Find where the given text appears and provide that cell's center as [x, y] coordinate. 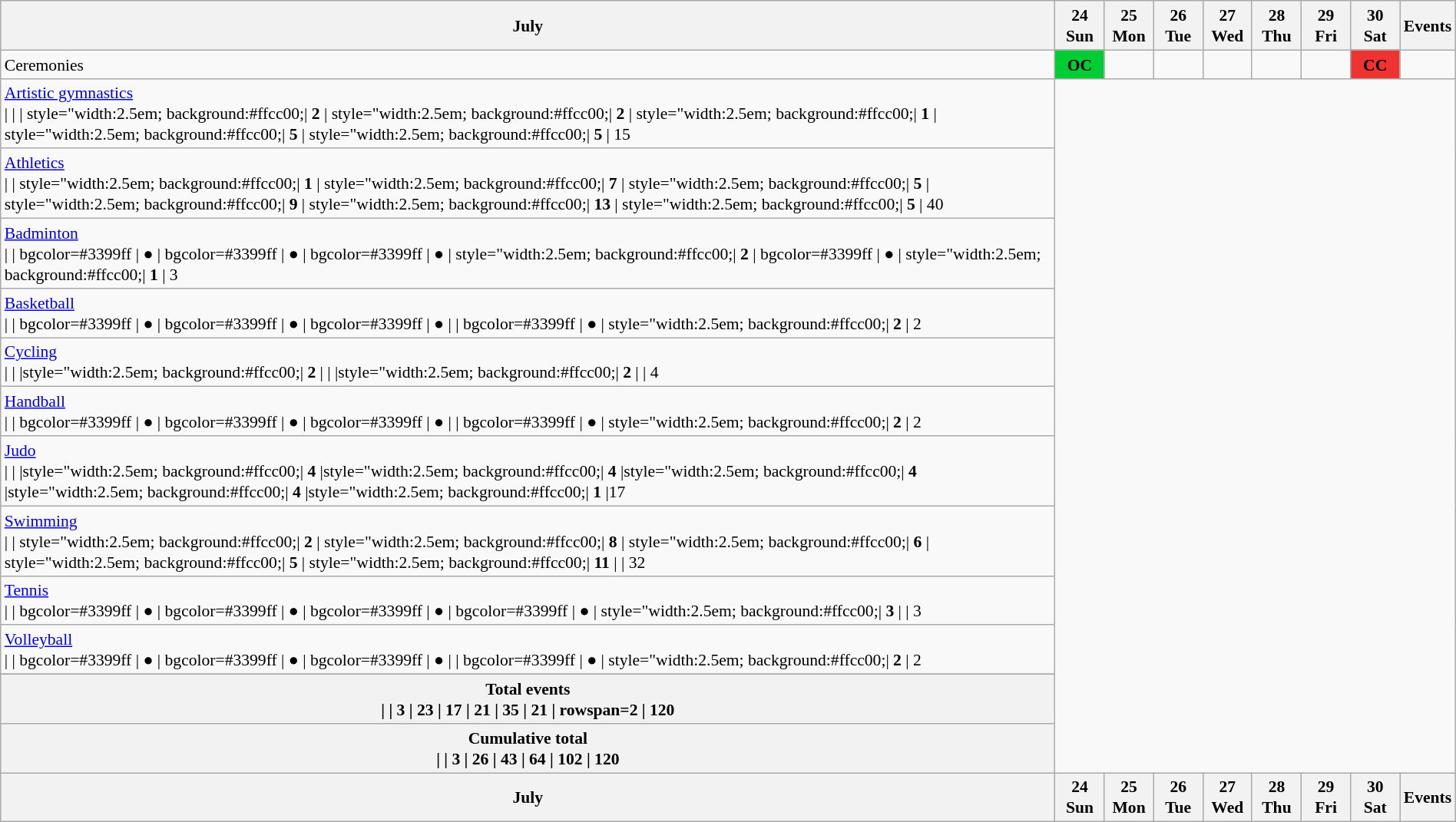
Handball | | bgcolor=#3399ff | ● | bgcolor=#3399ff | ● | bgcolor=#3399ff | ● | | bgcolor=#3399ff | ● | style="width:2.5em; background:#ffcc00;| 2 | 2 [528, 411]
Tennis | | bgcolor=#3399ff | ● | bgcolor=#3399ff | ● | bgcolor=#3399ff | ● | bgcolor=#3399ff | ● | style="width:2.5em; background:#ffcc00;| 3 | | 3 [528, 600]
Cycling | | |style="width:2.5em; background:#ffcc00;| 2 | | |style="width:2.5em; background:#ffcc00;| 2 | | 4 [528, 362]
Cumulative total | | 3 | 26 | 43 | 64 | 102 | 120 [528, 748]
OC [1080, 64]
CC [1375, 64]
Ceremonies [528, 64]
Total events | | 3 | 23 | 17 | 21 | 35 | 21 | rowspan=2 | 120 [528, 698]
